Search for the cell housing the specified text and yield its [x, y] center coordinate. 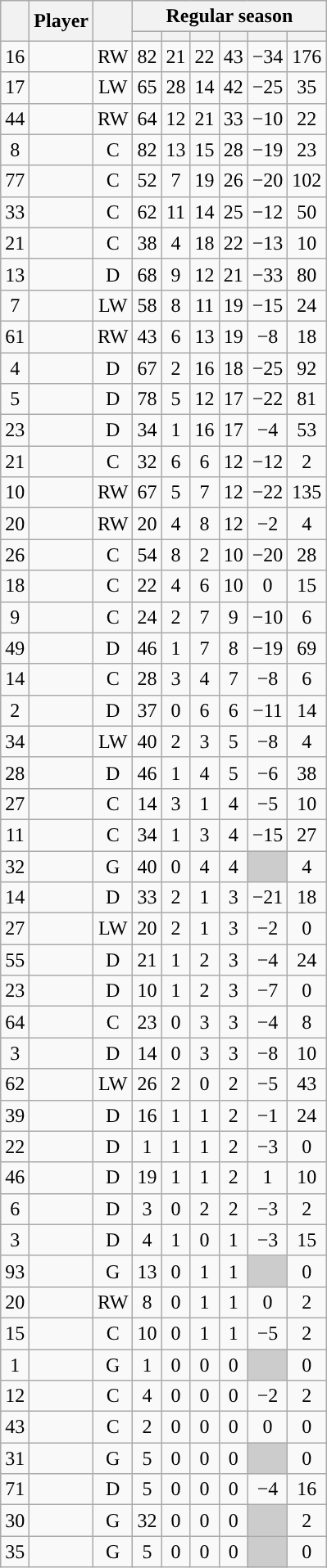
55 [15, 960]
30 [15, 1521]
−11 [267, 710]
37 [148, 710]
52 [148, 181]
71 [15, 1489]
50 [307, 212]
93 [15, 1271]
−33 [267, 274]
69 [307, 648]
39 [15, 1115]
65 [148, 88]
80 [307, 274]
92 [307, 367]
58 [148, 305]
81 [307, 399]
135 [307, 493]
78 [148, 399]
−7 [267, 991]
102 [307, 181]
−21 [267, 898]
−1 [267, 1115]
68 [148, 274]
−6 [267, 773]
−34 [267, 56]
Regular season [229, 16]
49 [15, 648]
−13 [267, 243]
77 [15, 181]
Player [61, 21]
31 [15, 1458]
44 [15, 119]
61 [15, 336]
54 [148, 555]
53 [307, 430]
42 [233, 88]
25 [233, 212]
176 [307, 56]
